Pinpoint the cell where the given text exists, returning its [x, y] midpoint coordinate. 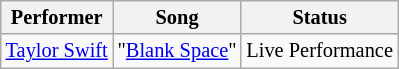
Song [178, 17]
Taylor Swift [57, 51]
Status [319, 17]
Live Performance [319, 51]
Performer [57, 17]
"Blank Space" [178, 51]
